Locate the cell with the specified text and output its [X, Y] center coordinate. 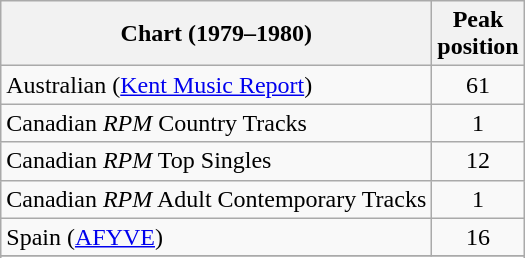
Australian (Kent Music Report) [216, 85]
Canadian RPM Country Tracks [216, 123]
Canadian RPM Adult Contemporary Tracks [216, 199]
Spain (AFYVE) [216, 237]
Peakposition [478, 34]
16 [478, 237]
12 [478, 161]
Canadian RPM Top Singles [216, 161]
61 [478, 85]
Chart (1979–1980) [216, 34]
